Pinpoint the cell where the given text exists, returning its (x, y) midpoint coordinate. 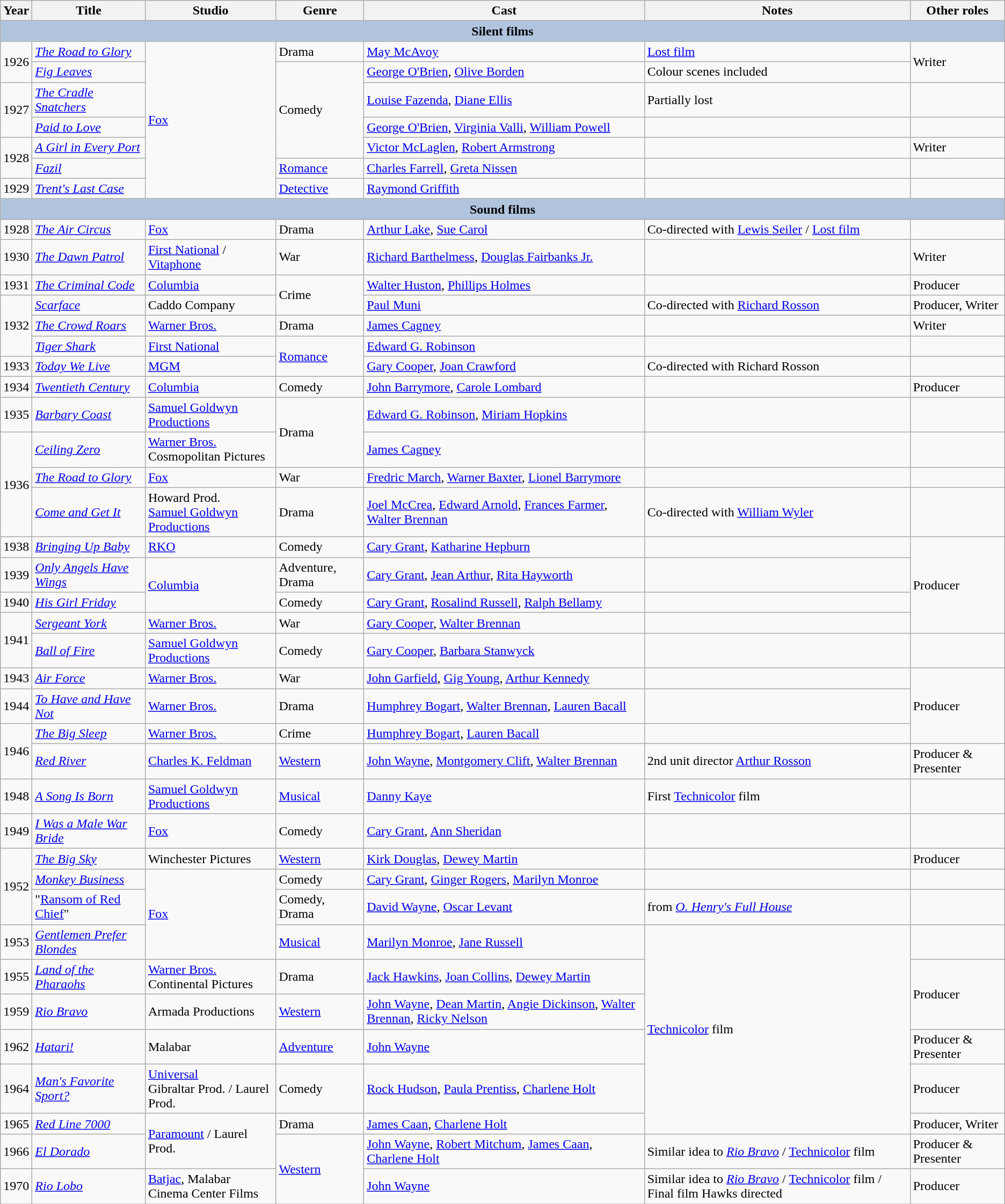
UniversalGibraltar Prod. / Laurel Prod. (210, 1089)
Man's Favorite Sport? (89, 1089)
Comedy, Drama (320, 907)
1949 (16, 831)
Cary Grant, Katharine Hepburn (504, 547)
Land of the Pharaohs (89, 977)
Danny Kaye (504, 797)
1931 (16, 285)
Monkey Business (89, 879)
The Big Sky (89, 859)
Colour scenes included (777, 72)
1955 (16, 977)
1966 (16, 1151)
John Wayne, Robert Mitchum, James Caan, Charlene Holt (504, 1151)
Adventure (320, 1047)
RKO (210, 547)
Rio Lobo (89, 1186)
Marilyn Monroe, Jane Russell (504, 942)
First National / Vitaphone (210, 257)
Charles K. Feldman (210, 761)
Co-directed with Lewis Seiler / Lost film (777, 229)
Louise Fazenda, Diane Ellis (504, 100)
Air Force (89, 678)
Adventure, Drama (320, 574)
Charles Farrell, Greta Nissen (504, 168)
Co-directed with William Wyler (777, 512)
Howard Prod.Samuel Goldwyn Productions (210, 512)
Fredric March, Warner Baxter, Lionel Barrymore (504, 477)
1934 (16, 387)
Victor McLaglen, Robert Armstrong (504, 148)
1930 (16, 257)
The Dawn Patrol (89, 257)
Kirk Douglas, Dewey Martin (504, 859)
Edward G. Robinson, Miriam Hopkins (504, 414)
1932 (16, 326)
1940 (16, 602)
His Girl Friday (89, 602)
Warner Bros.Continental Pictures (210, 977)
A Song Is Born (89, 797)
Hatari! (89, 1047)
Fazil (89, 168)
Red Line 7000 (89, 1123)
2nd unit director Arthur Rosson (777, 761)
1926 (16, 62)
Cary Grant, Rosalind Russell, Ralph Bellamy (504, 602)
David Wayne, Oscar Levant (504, 907)
1933 (16, 367)
Humphrey Bogart, Walter Brennan, Lauren Bacall (504, 705)
Silent films (502, 31)
Similar idea to Rio Bravo / Technicolor film (777, 1151)
Gary Cooper, Barbara Stanwyck (504, 651)
Joel McCrea, Edward Arnold, Frances Farmer, Walter Brennan (504, 512)
Partially lost (777, 100)
1936 (16, 484)
May McAvoy (504, 52)
Year (16, 11)
Paid to Love (89, 127)
1970 (16, 1186)
I Was a Male War Bride (89, 831)
First Technicolor film (777, 797)
Bringing Up Baby (89, 547)
Fig Leaves (89, 72)
Twentieth Century (89, 387)
Arthur Lake, Sue Carol (504, 229)
Warner Bros.Cosmopolitan Pictures (210, 450)
George O'Brien, Olive Borden (504, 72)
MGM (210, 367)
Studio (210, 11)
Sound films (502, 209)
Humphrey Bogart, Lauren Bacall (504, 734)
Technicolor film (777, 1029)
from O. Henry's Full House (777, 907)
1944 (16, 705)
1962 (16, 1047)
John Wayne, Montgomery Clift, Walter Brennan (504, 761)
To Have and Have Not (89, 705)
Armada Productions (210, 1011)
Lost film (777, 52)
Scarface (89, 305)
Genre (320, 11)
Only Angels Have Wings (89, 574)
Come and Get It (89, 512)
The Air Circus (89, 229)
Winchester Pictures (210, 859)
Rio Bravo (89, 1011)
1959 (16, 1011)
Rock Hudson, Paula Prentiss, Charlene Holt (504, 1089)
Barbary Coast (89, 414)
Gary Cooper, Joan Crawford (504, 367)
"Ransom of Red Chief" (89, 907)
John Barrymore, Carole Lombard (504, 387)
Other roles (957, 11)
1965 (16, 1123)
Notes (777, 11)
Caddo Company (210, 305)
Paul Muni (504, 305)
First National (210, 346)
Similar idea to Rio Bravo / Technicolor film / Final film Hawks directed (777, 1186)
Title (89, 11)
Batjac, MalabarCinema Center Films (210, 1186)
Cary Grant, Ginger Rogers, Marilyn Monroe (504, 879)
Gentlemen Prefer Blondes (89, 942)
Edward G. Robinson (504, 346)
Detective (320, 188)
El Dorado (89, 1151)
1964 (16, 1089)
Tiger Shark (89, 346)
1939 (16, 574)
George O'Brien, Virginia Valli, William Powell (504, 127)
1952 (16, 887)
Sergeant York (89, 623)
1938 (16, 547)
Raymond Griffith (504, 188)
Cast (504, 11)
The Big Sleep (89, 734)
1941 (16, 640)
Ceiling Zero (89, 450)
1946 (16, 751)
A Girl in Every Port (89, 148)
James Caan, Charlene Holt (504, 1123)
Gary Cooper, Walter Brennan (504, 623)
Jack Hawkins, Joan Collins, Dewey Martin (504, 977)
1943 (16, 678)
Malabar (210, 1047)
Cary Grant, Ann Sheridan (504, 831)
Today We Live (89, 367)
Paramount / Laurel Prod. (210, 1141)
Trent's Last Case (89, 188)
1927 (16, 110)
John Wayne, Dean Martin, Angie Dickinson, Walter Brennan, Ricky Nelson (504, 1011)
The Cradle Snatchers (89, 100)
1935 (16, 414)
Cary Grant, Jean Arthur, Rita Hayworth (504, 574)
The Criminal Code (89, 285)
Richard Barthelmess, Douglas Fairbanks Jr. (504, 257)
1953 (16, 942)
Ball of Fire (89, 651)
The Crowd Roars (89, 326)
Walter Huston, Phillips Holmes (504, 285)
John Garfield, Gig Young, Arthur Kennedy (504, 678)
Red River (89, 761)
1948 (16, 797)
1929 (16, 188)
